Determine the (X, Y) coordinate at the center of the cell enclosing the given text.  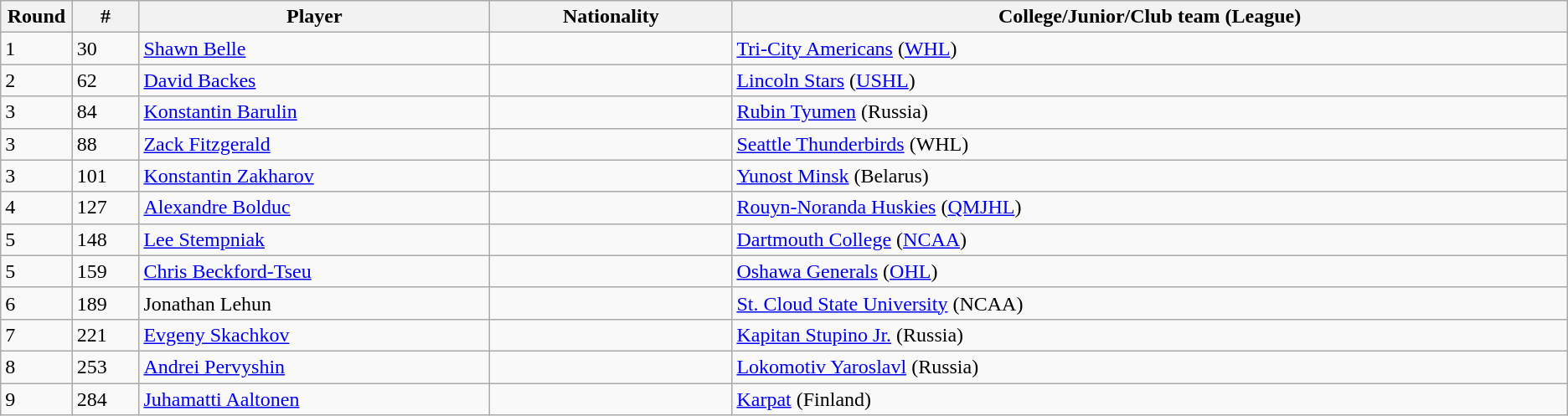
8 (37, 367)
Juhamatti Aaltonen (315, 399)
221 (106, 335)
Jonathan Lehun (315, 303)
284 (106, 399)
253 (106, 367)
6 (37, 303)
Tri-City Americans (WHL) (1149, 49)
Oshawa Generals (OHL) (1149, 271)
62 (106, 80)
Kapitan Stupino Jr. (Russia) (1149, 335)
Nationality (611, 17)
Rouyn-Noranda Huskies (QMJHL) (1149, 208)
159 (106, 271)
189 (106, 303)
Alexandre Bolduc (315, 208)
9 (37, 399)
Rubin Tyumen (Russia) (1149, 112)
1 (37, 49)
Shawn Belle (315, 49)
127 (106, 208)
Yunost Minsk (Belarus) (1149, 176)
David Backes (315, 80)
Andrei Pervyshin (315, 367)
Zack Fitzgerald (315, 144)
4 (37, 208)
Konstantin Barulin (315, 112)
Lokomotiv Yaroslavl (Russia) (1149, 367)
Dartmouth College (NCAA) (1149, 239)
Evgeny Skachkov (315, 335)
# (106, 17)
St. Cloud State University (NCAA) (1149, 303)
30 (106, 49)
88 (106, 144)
Round (37, 17)
Seattle Thunderbirds (WHL) (1149, 144)
Konstantin Zakharov (315, 176)
84 (106, 112)
Karpat (Finland) (1149, 399)
2 (37, 80)
College/Junior/Club team (League) (1149, 17)
Lee Stempniak (315, 239)
7 (37, 335)
Player (315, 17)
101 (106, 176)
Lincoln Stars (USHL) (1149, 80)
Chris Beckford-Tseu (315, 271)
148 (106, 239)
